Capture the cell that displays the provided text and extract its (X, Y) central coordinate. 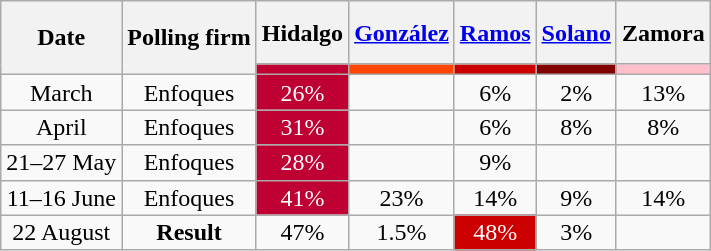
González (402, 32)
1.5% (402, 232)
47% (302, 232)
Solano (576, 32)
21–27 May (62, 162)
Ramos (495, 32)
28% (302, 162)
Date (62, 38)
April (62, 128)
Hidalgo (302, 32)
Polling firm (189, 38)
March (62, 92)
2% (576, 92)
3% (576, 232)
41% (302, 198)
48% (495, 232)
11–16 June (62, 198)
Zamora (663, 32)
26% (302, 92)
22 August (62, 232)
31% (302, 128)
Result (189, 232)
13% (663, 92)
23% (402, 198)
